Locate the cell with the specified text and output its (X, Y) center coordinate. 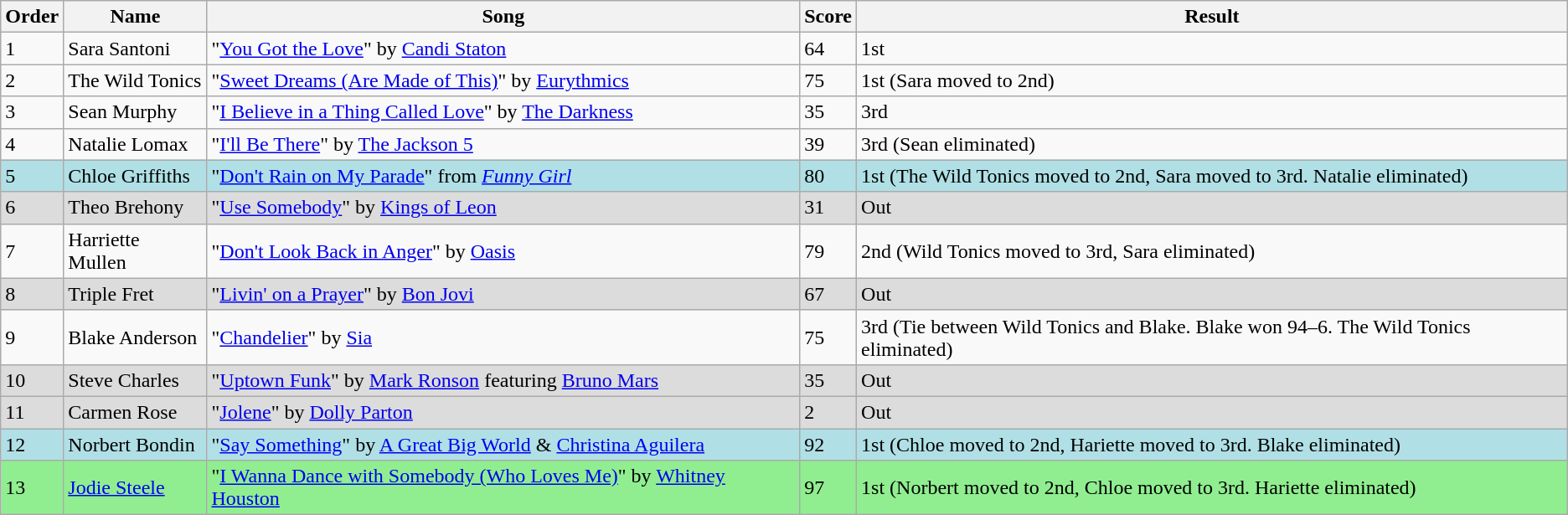
12 (32, 445)
Order (32, 17)
97 (828, 487)
Blake Anderson (136, 337)
64 (828, 49)
"Uptown Funk" by Mark Ronson featuring Bruno Mars (503, 380)
1 (32, 49)
"Say Something" by A Great Big World & Christina Aguilera (503, 445)
"Sweet Dreams (Are Made of This)" by Eurythmics (503, 80)
Theo Brehony (136, 208)
"Jolene" by Dolly Parton (503, 412)
"Chandelier" by Sia (503, 337)
5 (32, 176)
"Don't Rain on My Parade" from Funny Girl (503, 176)
Name (136, 17)
"I'll Be There" by The Jackson 5 (503, 144)
2nd (Wild Tonics moved to 3rd, Sara eliminated) (1213, 251)
The Wild Tonics (136, 80)
"I Believe in a Thing Called Love" by The Darkness (503, 112)
1st (Norbert moved to 2nd, Chloe moved to 3rd. Hariette eliminated) (1213, 487)
Harriette Mullen (136, 251)
1st (Chloe moved to 2nd, Hariette moved to 3rd. Blake eliminated) (1213, 445)
8 (32, 294)
Chloe Griffiths (136, 176)
3rd (Tie between Wild Tonics and Blake. Blake won 94–6. The Wild Tonics eliminated) (1213, 337)
Sara Santoni (136, 49)
Score (828, 17)
Triple Fret (136, 294)
1st (The Wild Tonics moved to 2nd, Sara moved to 3rd. Natalie eliminated) (1213, 176)
92 (828, 445)
3rd (Sean eliminated) (1213, 144)
4 (32, 144)
Sean Murphy (136, 112)
"Don't Look Back in Anger" by Oasis (503, 251)
80 (828, 176)
31 (828, 208)
1st (Sara moved to 2nd) (1213, 80)
Result (1213, 17)
67 (828, 294)
"Livin' on a Prayer" by Bon Jovi (503, 294)
79 (828, 251)
Jodie Steele (136, 487)
1st (1213, 49)
3 (32, 112)
Song (503, 17)
Steve Charles (136, 380)
13 (32, 487)
3rd (1213, 112)
"I Wanna Dance with Somebody (Who Loves Me)" by Whitney Houston (503, 487)
10 (32, 380)
6 (32, 208)
Norbert Bondin (136, 445)
Carmen Rose (136, 412)
39 (828, 144)
11 (32, 412)
7 (32, 251)
"Use Somebody" by Kings of Leon (503, 208)
"You Got the Love" by Candi Staton (503, 49)
9 (32, 337)
Natalie Lomax (136, 144)
